Scan for the cell matching the given text and deliver its [X, Y] coordinate at center. 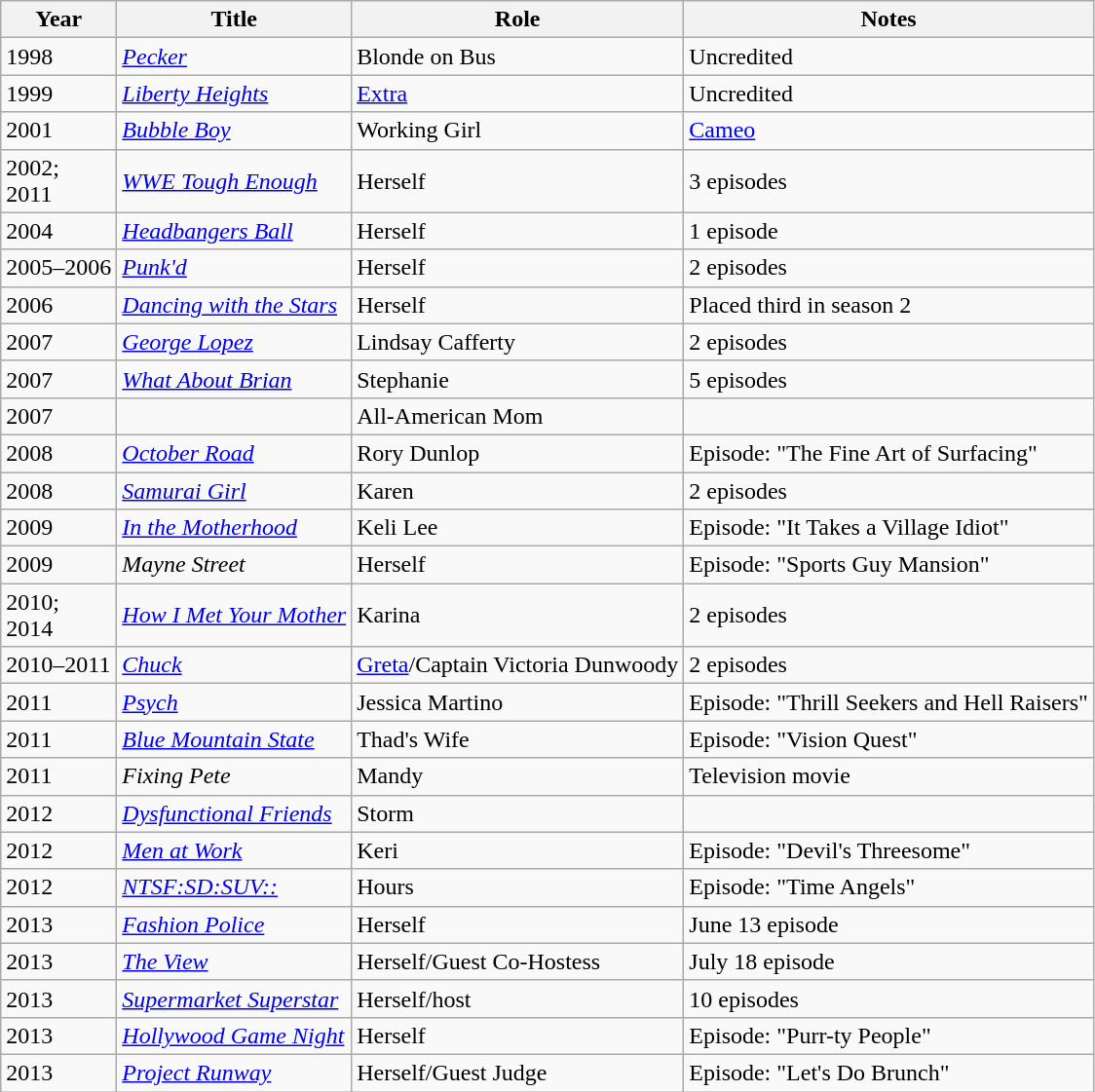
Chuck [234, 665]
2005–2006 [58, 268]
Lindsay Cafferty [518, 342]
Dancing with the Stars [234, 305]
WWE Tough Enough [234, 181]
Episode: "It Takes a Village Idiot" [888, 528]
Mandy [518, 776]
2004 [58, 231]
October Road [234, 453]
The View [234, 961]
10 episodes [888, 998]
Samurai Girl [234, 490]
Project Runway [234, 1073]
July 18 episode [888, 961]
Jessica Martino [518, 702]
2002; 2011 [58, 181]
2001 [58, 131]
Hours [518, 887]
5 episodes [888, 379]
Episode: "Purr-ty People" [888, 1036]
Storm [518, 813]
Episode: "Sports Guy Mansion" [888, 565]
NTSF:SD:SUV:: [234, 887]
Supermarket Superstar [234, 998]
Television movie [888, 776]
Headbangers Ball [234, 231]
How I Met Your Mother [234, 616]
Cameo [888, 131]
Episode: "Vision Quest" [888, 739]
Episode: "The Fine Art of Surfacing" [888, 453]
Blonde on Bus [518, 56]
Year [58, 19]
June 13 episode [888, 924]
In the Motherhood [234, 528]
Pecker [234, 56]
Thad's Wife [518, 739]
Blue Mountain State [234, 739]
Fixing Pete [234, 776]
Placed third in season 2 [888, 305]
2006 [58, 305]
Mayne Street [234, 565]
Episode: "Time Angels" [888, 887]
Title [234, 19]
Keli Lee [518, 528]
Rory Dunlop [518, 453]
Herself/Guest Judge [518, 1073]
Stephanie [518, 379]
George Lopez [234, 342]
Greta/Captain Victoria Dunwoody [518, 665]
1999 [58, 94]
Dysfunctional Friends [234, 813]
1998 [58, 56]
Karina [518, 616]
3 episodes [888, 181]
What About Brian [234, 379]
2010–2011 [58, 665]
Karen [518, 490]
2010; 2014 [58, 616]
Episode: "Devil's Threesome" [888, 850]
Herself/Guest Co-Hostess [518, 961]
Fashion Police [234, 924]
Extra [518, 94]
Psych [234, 702]
Episode: "Let's Do Brunch" [888, 1073]
Liberty Heights [234, 94]
1 episode [888, 231]
Notes [888, 19]
Men at Work [234, 850]
Hollywood Game Night [234, 1036]
Keri [518, 850]
All-American Mom [518, 416]
Punk'd [234, 268]
Bubble Boy [234, 131]
Herself/host [518, 998]
Episode: "Thrill Seekers and Hell Raisers" [888, 702]
Role [518, 19]
Working Girl [518, 131]
